Output the (X, Y) coordinate of the center of the cell containing the given text.  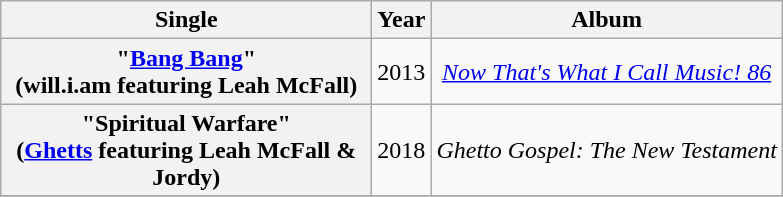
Album (606, 20)
Single (186, 20)
2013 (402, 72)
Now That's What I Call Music! 86 (606, 72)
Year (402, 20)
2018 (402, 150)
"Bang Bang"(will.i.am featuring Leah McFall) (186, 72)
"Spiritual Warfare"(Ghetts featuring Leah McFall & Jordy) (186, 150)
Ghetto Gospel: The New Testament (606, 150)
